Output the [x, y] coordinate of the center of the cell containing the given text.  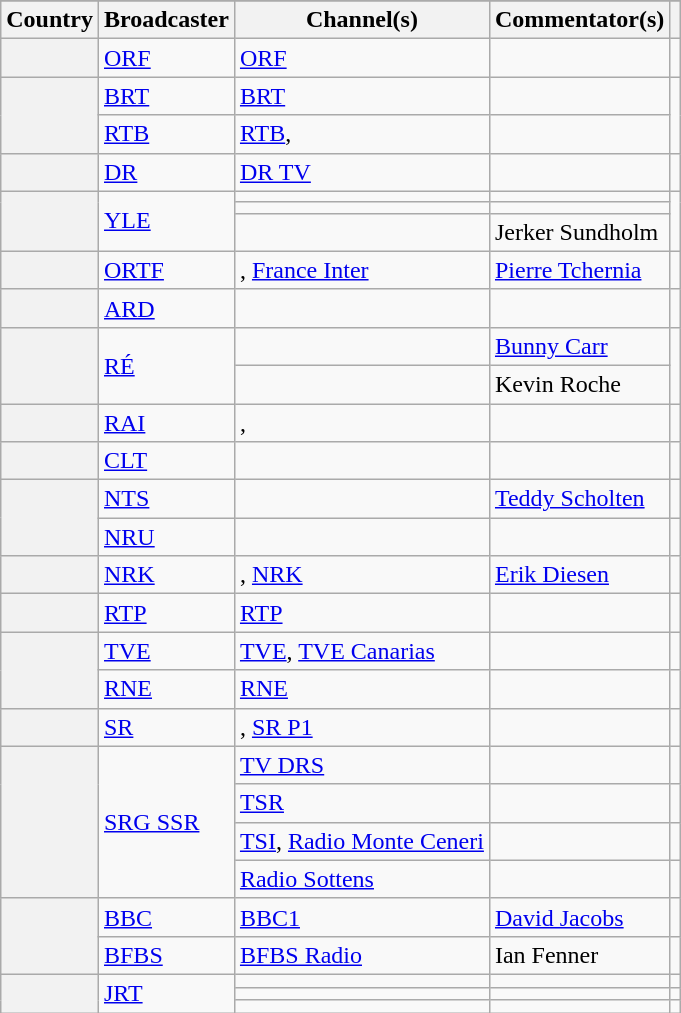
TVE [166, 651]
, SR P1 [362, 727]
NRU [166, 537]
Jerker Sundholm [579, 232]
Teddy Scholten [579, 499]
TVE, TVE Canarias [362, 651]
Pierre Tchernia [579, 270]
, NRK [362, 575]
Erik Diesen [579, 575]
RTB, [362, 134]
Bunny Carr [579, 346]
BFBS Radio [362, 955]
JRT [166, 993]
ORTF [166, 270]
ARD [166, 308]
RAI [166, 423]
, [362, 423]
DR [166, 172]
Broadcaster [166, 20]
Channel(s) [362, 20]
Commentator(s) [579, 20]
Country [50, 20]
David Jacobs [579, 917]
YLE [166, 221]
RÉ [166, 365]
DR TV [362, 172]
NRK [166, 575]
Kevin Roche [579, 384]
, France Inter [362, 270]
NTS [166, 499]
BBC1 [362, 917]
BBC [166, 917]
TSR [362, 803]
BFBS [166, 955]
Radio Sottens [362, 879]
CLT [166, 461]
Ian Fenner [579, 955]
TV DRS [362, 765]
TSI, Radio Monte Ceneri [362, 841]
SRG SSR [166, 822]
SR [166, 727]
RTB [166, 134]
